Scan for the cell matching the given text and deliver its (X, Y) coordinate at center. 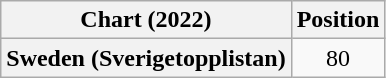
Sweden (Sverigetopplistan) (146, 58)
Position (338, 20)
Chart (2022) (146, 20)
80 (338, 58)
